Find where the given text appears and provide that cell's center as [X, Y] coordinate. 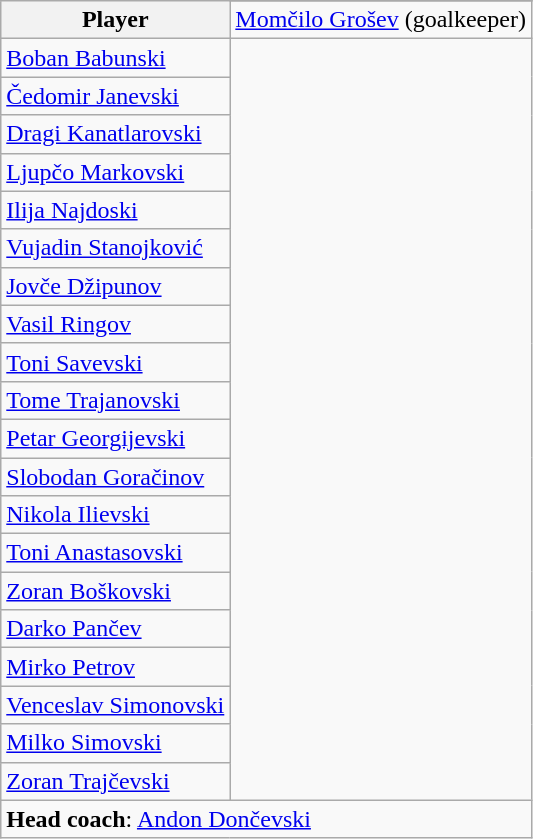
Jovče Džipunov [116, 286]
Vasil Ringov [116, 324]
Darko Pančev [116, 629]
Slobodan Goračinov [116, 477]
Čedomir Janevski [116, 96]
Vujadin Stanojković [116, 248]
Ilija Najdoski [116, 210]
Toni Anastasovski [116, 553]
Tome Trajanovski [116, 400]
Venceslav Simonovski [116, 705]
Mirko Petrov [116, 667]
Zoran Boškovski [116, 591]
Nikola Ilievski [116, 515]
Zoran Trajčevski [116, 781]
Ljupčo Markovski [116, 172]
Petar Georgijevski [116, 438]
Boban Babunski [116, 58]
Player [116, 20]
Toni Savevski [116, 362]
Head coach: Andon Dončevski [266, 819]
Momčilo Grošev (goalkeeper) [381, 20]
Dragi Kanatlarovski [116, 134]
Milko Simovski [116, 743]
